Identify which cell holds the provided text, then report its [X, Y] central coordinate. 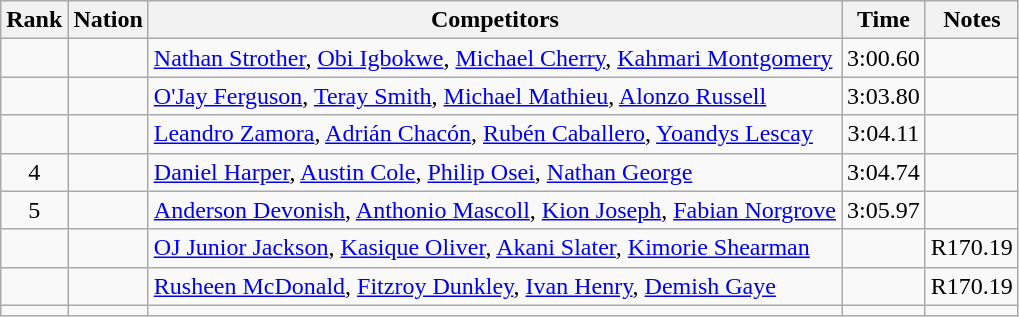
Leandro Zamora, Adrián Chacón, Rubén Caballero, Yoandys Lescay [494, 134]
O'Jay Ferguson, Teray Smith, Michael Mathieu, Alonzo Russell [494, 96]
Notes [972, 20]
Time [884, 20]
Competitors [494, 20]
Nation [108, 20]
3:03.80 [884, 96]
Daniel Harper, Austin Cole, Philip Osei, Nathan George [494, 172]
Rusheen McDonald, Fitzroy Dunkley, Ivan Henry, Demish Gaye [494, 286]
3:04.11 [884, 134]
Anderson Devonish, Anthonio Mascoll, Kion Joseph, Fabian Norgrove [494, 210]
Nathan Strother, Obi Igbokwe, Michael Cherry, Kahmari Montgomery [494, 58]
3:04.74 [884, 172]
3:00.60 [884, 58]
3:05.97 [884, 210]
4 [34, 172]
5 [34, 210]
OJ Junior Jackson, Kasique Oliver, Akani Slater, Kimorie Shearman [494, 248]
Rank [34, 20]
